Capture the cell that displays the provided text and extract its (x, y) central coordinate. 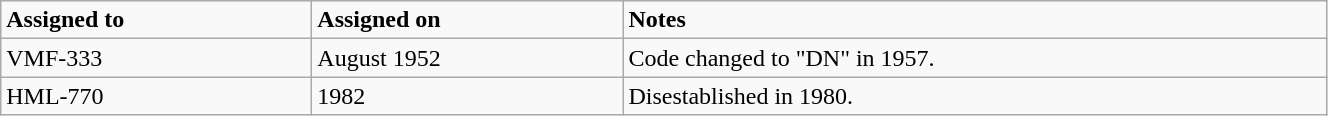
Notes (975, 20)
VMF-333 (156, 58)
Disestablished in 1980. (975, 96)
HML-770 (156, 96)
Assigned to (156, 20)
1982 (468, 96)
Code changed to "DN" in 1957. (975, 58)
Assigned on (468, 20)
August 1952 (468, 58)
